Provide the (X, Y) coordinate of the cell's center where the given text is located.  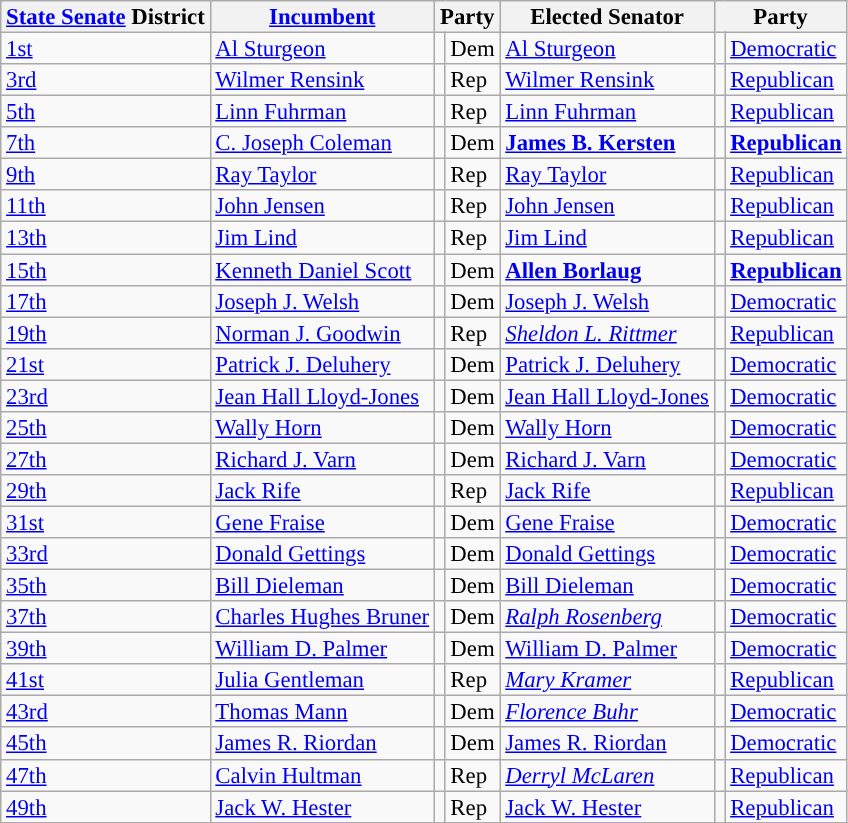
State Senate District (106, 17)
27th (106, 459)
17th (106, 301)
Elected Senator (607, 17)
Derryl McLaren (607, 775)
Norman J. Goodwin (322, 333)
33rd (106, 554)
13th (106, 238)
23rd (106, 396)
Calvin Hultman (322, 775)
3rd (106, 80)
41st (106, 680)
Allen Borlaug (607, 270)
47th (106, 775)
Mary Kramer (607, 680)
43rd (106, 712)
39th (106, 649)
Ralph Rosenberg (607, 617)
Sheldon L. Rittmer (607, 333)
C. Joseph Coleman (322, 143)
Florence Buhr (607, 712)
James B. Kersten (607, 143)
45th (106, 744)
7th (106, 143)
15th (106, 270)
Thomas Mann (322, 712)
1st (106, 49)
19th (106, 333)
9th (106, 175)
31st (106, 522)
25th (106, 428)
37th (106, 617)
Charles Hughes Bruner (322, 617)
Incumbent (322, 17)
Julia Gentleman (322, 680)
5th (106, 112)
11th (106, 206)
21st (106, 364)
49th (106, 807)
35th (106, 586)
Kenneth Daniel Scott (322, 270)
29th (106, 491)
